Provide the (x, y) coordinate of the cell's center where the given text is located.  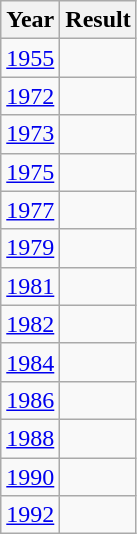
1979 (30, 248)
1992 (30, 515)
1984 (30, 362)
1972 (30, 96)
Year (30, 20)
1977 (30, 210)
1955 (30, 58)
Result (98, 20)
1981 (30, 286)
1973 (30, 134)
1988 (30, 438)
1975 (30, 172)
1990 (30, 477)
1982 (30, 324)
1986 (30, 400)
